Scan for the cell matching the given text and deliver its (x, y) coordinate at center. 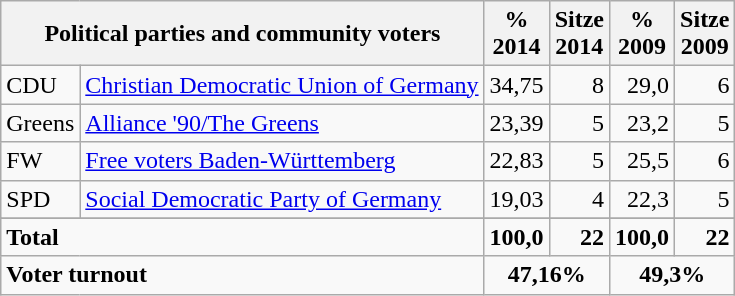
47,16% (546, 275)
Sitze2014 (579, 34)
19,03 (516, 199)
Social Democratic Party of Germany (282, 199)
Alliance '90/The Greens (282, 123)
4 (579, 199)
22,83 (516, 161)
Sitze2009 (705, 34)
Voter turnout (242, 275)
SPD (40, 199)
Total (242, 237)
Free voters Baden-Württemberg (282, 161)
34,75 (516, 85)
%2014 (516, 34)
%2009 (642, 34)
23,2 (642, 123)
Political parties and community voters (242, 34)
8 (579, 85)
Christian Democratic Union of Germany (282, 85)
49,3% (672, 275)
25,5 (642, 161)
Greens (40, 123)
CDU (40, 85)
23,39 (516, 123)
FW (40, 161)
22,3 (642, 199)
29,0 (642, 85)
